Capture the cell that displays the provided text and extract its [x, y] central coordinate. 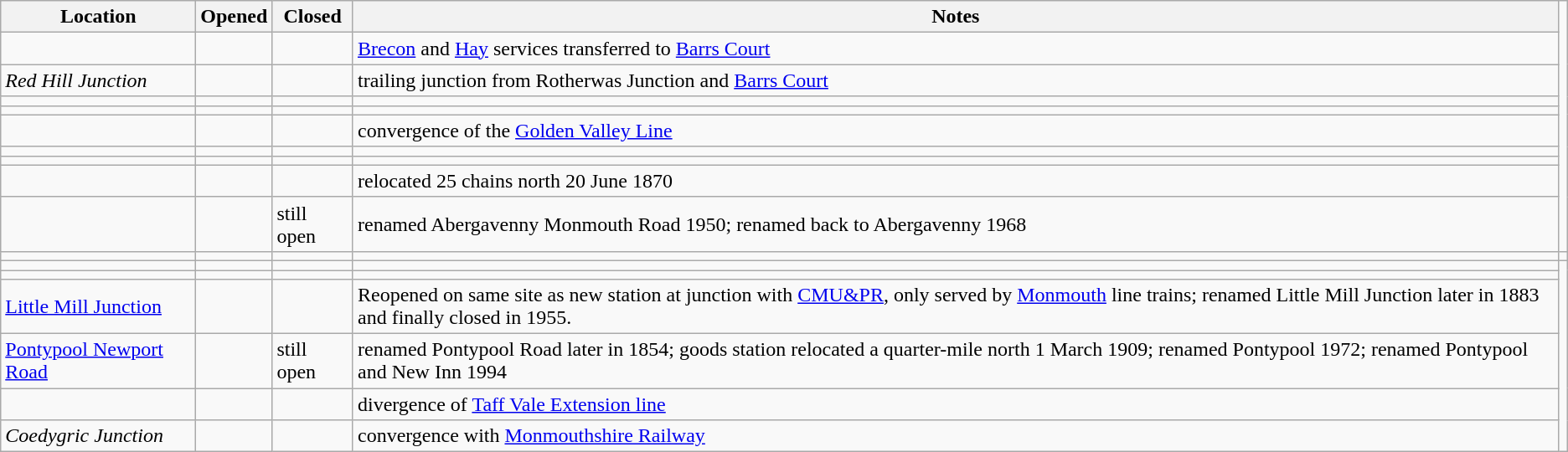
renamed Abergavenny Monmouth Road 1950; renamed back to Abergavenny 1968 [955, 224]
relocated 25 chains north 20 June 1870 [955, 181]
Closed [313, 17]
trailing junction from Rotherwas Junction and Barrs Court [955, 80]
convergence of the Golden Valley Line [955, 131]
Location [99, 17]
Coedygric Junction [99, 436]
divergence of Taff Vale Extension line [955, 404]
Notes [955, 17]
Red Hill Junction [99, 80]
Brecon and Hay services transferred to Barrs Court [955, 49]
Opened [235, 17]
Pontypool Newport Road [99, 362]
Little Mill Junction [99, 306]
convergence with Monmouthshire Railway [955, 436]
